Detect which cell encompasses the target text, then output its (x, y) center coordinate. 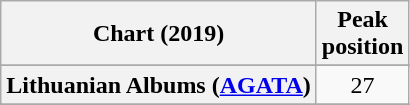
Peakposition (362, 34)
Chart (2019) (159, 34)
27 (362, 85)
Lithuanian Albums (AGATA) (159, 85)
